Provide the [x, y] coordinate of the cell's center where the given text is located.  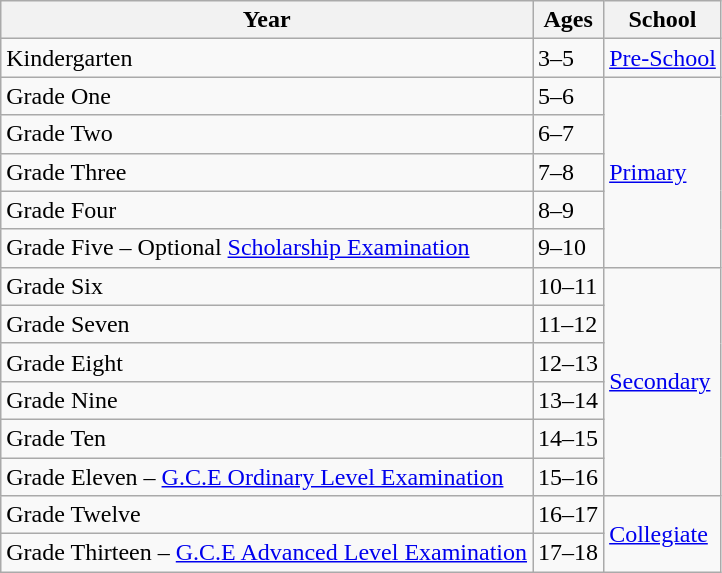
Grade Six [267, 286]
Grade Ten [267, 438]
12–13 [568, 362]
Grade Two [267, 134]
Grade Seven [267, 324]
Grade Twelve [267, 515]
Grade Three [267, 172]
Kindergarten [267, 58]
Pre-School [663, 58]
Grade Eleven – G.C.E Ordinary Level Examination [267, 477]
16–17 [568, 515]
Grade Thirteen – G.C.E Advanced Level Examination [267, 553]
17–18 [568, 553]
Grade Eight [267, 362]
14–15 [568, 438]
Primary [663, 172]
Grade Nine [267, 400]
11–12 [568, 324]
Secondary [663, 381]
Ages [568, 20]
15–16 [568, 477]
13–14 [568, 400]
8–9 [568, 210]
Grade Five – Optional Scholarship Examination [267, 248]
5–6 [568, 96]
3–5 [568, 58]
Grade Four [267, 210]
Year [267, 20]
7–8 [568, 172]
9–10 [568, 248]
Grade One [267, 96]
Collegiate [663, 534]
6–7 [568, 134]
10–11 [568, 286]
School [663, 20]
